Scan for the cell matching the given text and deliver its (x, y) coordinate at center. 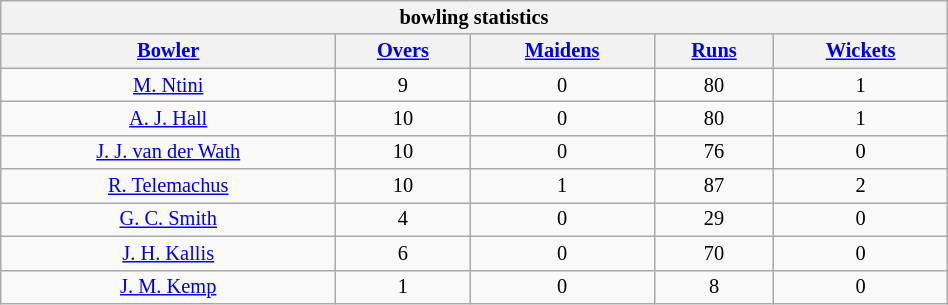
J. J. van der Wath (168, 152)
70 (714, 253)
R. Telemachus (168, 186)
A. J. Hall (168, 118)
Runs (714, 51)
87 (714, 186)
2 (860, 186)
Maidens (562, 51)
J. H. Kallis (168, 253)
J. M. Kemp (168, 287)
8 (714, 287)
Bowler (168, 51)
9 (404, 85)
G. C. Smith (168, 219)
bowling statistics (474, 17)
6 (404, 253)
29 (714, 219)
4 (404, 219)
M. Ntini (168, 85)
76 (714, 152)
Wickets (860, 51)
Overs (404, 51)
